Find where the given text appears and provide that cell's center as (x, y) coordinate. 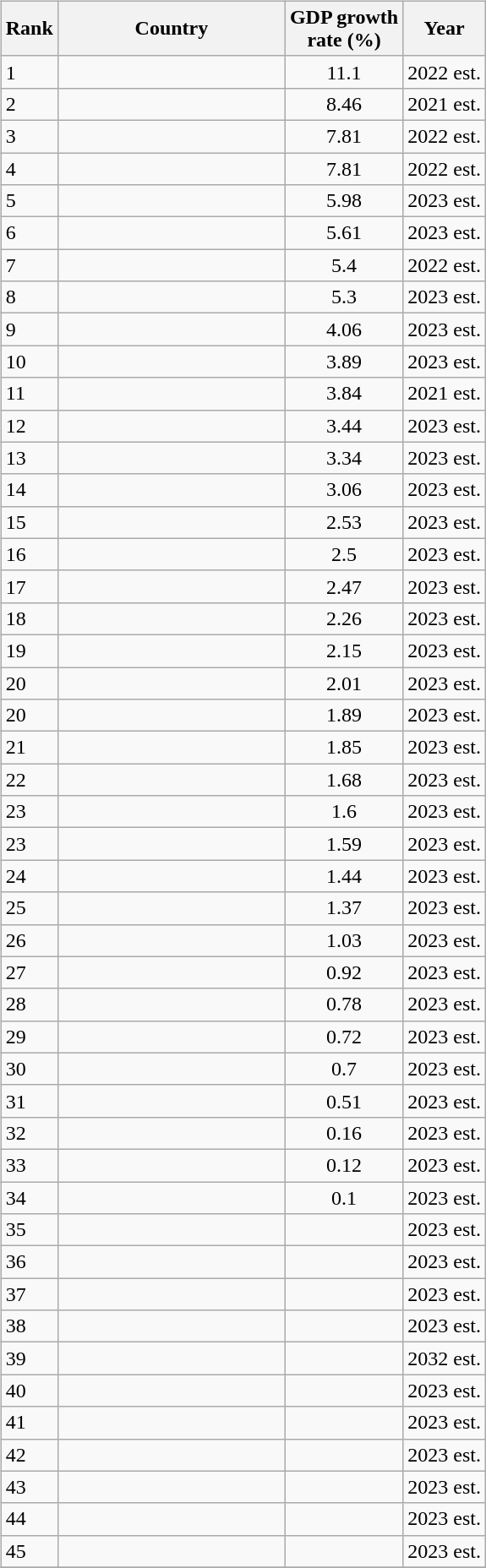
33 (29, 1165)
19 (29, 651)
3.89 (343, 362)
1.85 (343, 748)
11.1 (343, 72)
0.51 (343, 1101)
2032 est. (445, 1358)
1.37 (343, 908)
1.59 (343, 844)
5.3 (343, 297)
GDP growthrate (%) (343, 29)
0.7 (343, 1069)
29 (29, 1037)
31 (29, 1101)
21 (29, 748)
0.1 (343, 1197)
1.68 (343, 780)
41 (29, 1423)
10 (29, 362)
1.44 (343, 876)
Year (445, 29)
3.34 (343, 458)
11 (29, 394)
5.61 (343, 233)
2.26 (343, 618)
0.16 (343, 1133)
42 (29, 1455)
18 (29, 618)
9 (29, 329)
17 (29, 586)
3.44 (343, 426)
Country (171, 29)
30 (29, 1069)
39 (29, 1358)
2.01 (343, 683)
5 (29, 201)
4.06 (343, 329)
1.6 (343, 812)
45 (29, 1551)
34 (29, 1197)
0.78 (343, 1004)
16 (29, 554)
28 (29, 1004)
Rank (29, 29)
14 (29, 490)
43 (29, 1487)
5.4 (343, 265)
0.72 (343, 1037)
2.47 (343, 586)
25 (29, 908)
7 (29, 265)
5.98 (343, 201)
3 (29, 136)
36 (29, 1262)
2.5 (343, 554)
0.12 (343, 1165)
2.15 (343, 651)
27 (29, 972)
32 (29, 1133)
0.92 (343, 972)
3.84 (343, 394)
8.46 (343, 104)
38 (29, 1326)
15 (29, 522)
22 (29, 780)
37 (29, 1294)
40 (29, 1391)
35 (29, 1230)
4 (29, 168)
1.03 (343, 940)
8 (29, 297)
1.89 (343, 716)
6 (29, 233)
2 (29, 104)
12 (29, 426)
2.53 (343, 522)
44 (29, 1519)
13 (29, 458)
24 (29, 876)
1 (29, 72)
26 (29, 940)
3.06 (343, 490)
